Find where the given text appears and provide that cell's center as [x, y] coordinate. 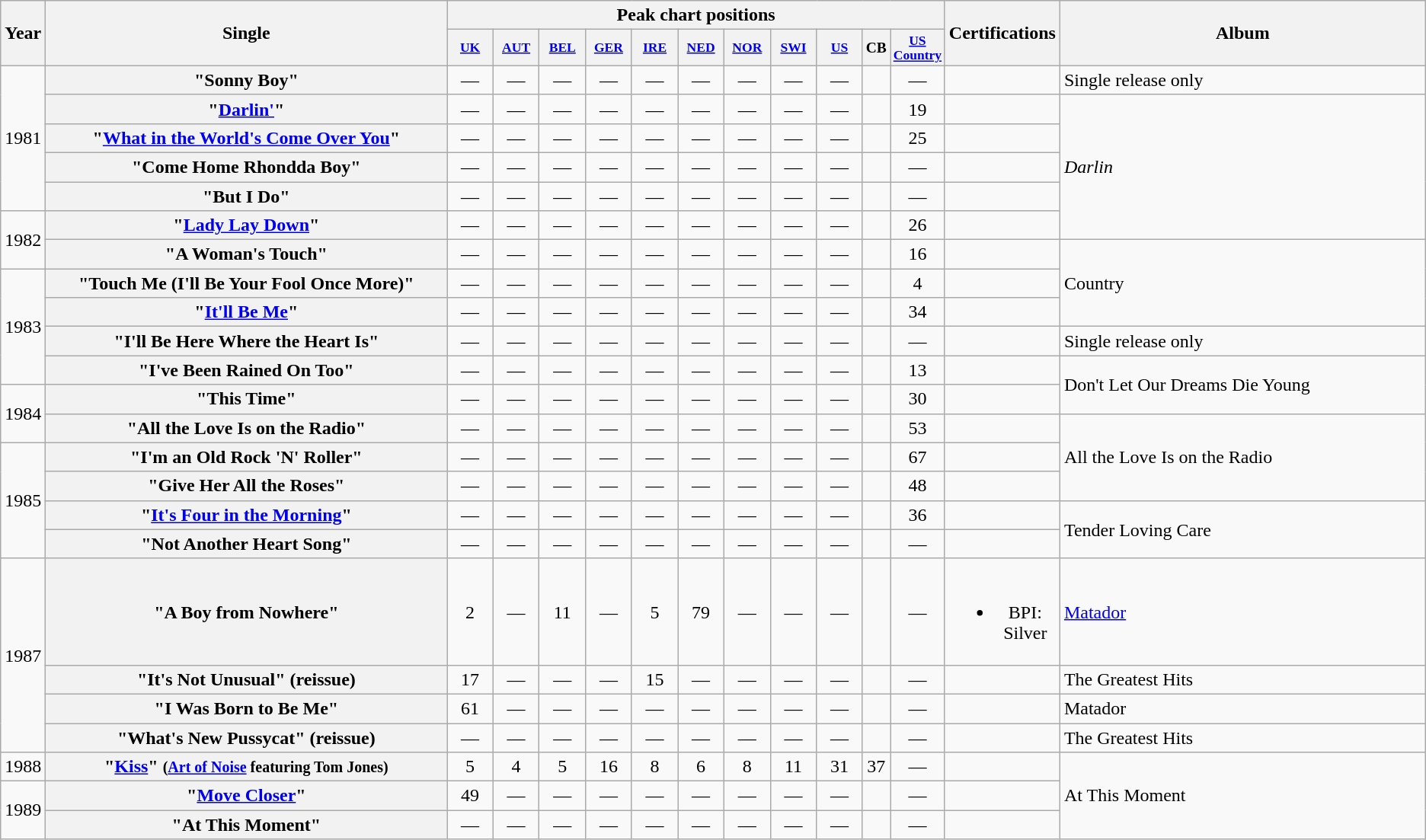
"What in the World's Come Over You" [247, 138]
31 [839, 767]
1981 [23, 138]
"But I Do" [247, 196]
37 [876, 767]
NED [701, 47]
"It's Not Unusual" (reissue) [247, 679]
"Touch Me (I'll Be Your Fool Once More)" [247, 283]
"I Was Born to Be Me" [247, 708]
Album [1242, 34]
1984 [23, 414]
2 [470, 612]
Don't Let Our Dreams Die Young [1242, 385]
1985 [23, 500]
17 [470, 679]
67 [918, 457]
"Give Her All the Roses" [247, 486]
US Country [918, 47]
15 [655, 679]
"Move Closer" [247, 796]
US [839, 47]
Country [1242, 283]
"It'll Be Me" [247, 312]
"Lady Lay Down" [247, 225]
Darlin [1242, 167]
"Sonny Boy" [247, 80]
SWI [794, 47]
"I'm an Old Rock 'N' Roller" [247, 457]
Tender Loving Care [1242, 529]
48 [918, 486]
13 [918, 370]
1988 [23, 767]
IRE [655, 47]
36 [918, 515]
79 [701, 612]
Peak chart positions [696, 15]
"I've Been Rained On Too" [247, 370]
"A Woman's Touch" [247, 254]
19 [918, 109]
53 [918, 428]
1989 [23, 810]
At This Moment [1242, 796]
6 [701, 767]
"All the Love Is on the Radio" [247, 428]
BPI: Silver [1002, 612]
1982 [23, 240]
"Kiss" (Art of Noise featuring Tom Jones) [247, 767]
CB [876, 47]
34 [918, 312]
"Not Another Heart Song" [247, 544]
"It's Four in the Morning" [247, 515]
61 [470, 708]
49 [470, 796]
AUT [516, 47]
Certifications [1002, 34]
"I'll Be Here Where the Heart Is" [247, 341]
NOR [747, 47]
UK [470, 47]
30 [918, 399]
"At This Moment" [247, 825]
25 [918, 138]
26 [918, 225]
Year [23, 34]
"Come Home Rhondda Boy" [247, 167]
All the Love Is on the Radio [1242, 457]
"This Time" [247, 399]
Single [247, 34]
"What's New Pussycat" (reissue) [247, 738]
"A Boy from Nowhere" [247, 612]
1983 [23, 327]
GER [609, 47]
"Darlin'" [247, 109]
BEL [562, 47]
1987 [23, 655]
